Provide the (X, Y) coordinate of the cell's center where the given text is located.  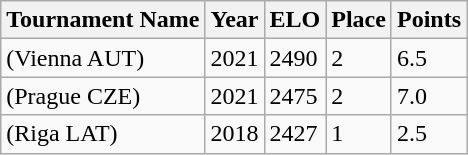
(Prague CZE) (103, 96)
Place (359, 20)
1 (359, 134)
2.5 (428, 134)
2475 (295, 96)
(Riga LAT) (103, 134)
Tournament Name (103, 20)
6.5 (428, 58)
7.0 (428, 96)
Year (234, 20)
2490 (295, 58)
Points (428, 20)
ELO (295, 20)
(Vienna AUT) (103, 58)
2018 (234, 134)
2427 (295, 134)
